Return the (X, Y) coordinate for the center point of the cell that contains the specified text.  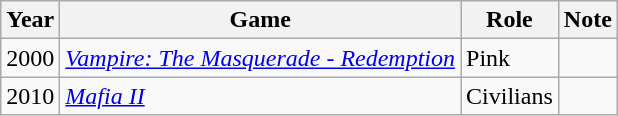
Year (30, 20)
Civilians (510, 96)
Pink (510, 58)
Role (510, 20)
Note (588, 20)
2010 (30, 96)
Game (260, 20)
Mafia II (260, 96)
2000 (30, 58)
Vampire: The Masquerade - Redemption (260, 58)
